Detect which cell encompasses the target text, then output its (x, y) center coordinate. 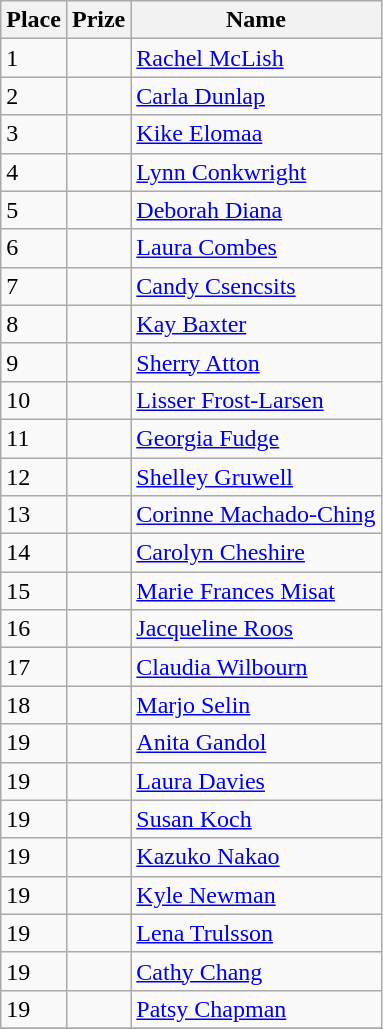
7 (34, 286)
Sherry Atton (256, 362)
Kay Baxter (256, 324)
Cathy Chang (256, 971)
17 (34, 667)
14 (34, 553)
8 (34, 324)
12 (34, 477)
9 (34, 362)
Prize (98, 20)
2 (34, 96)
Kyle Newman (256, 895)
Laura Combes (256, 248)
Marie Frances Misat (256, 591)
Marjo Selin (256, 705)
Corinne Machado-Ching (256, 515)
11 (34, 438)
Lena Trulsson (256, 933)
5 (34, 210)
Shelley Gruwell (256, 477)
Lisser Frost-Larsen (256, 400)
Candy Csencsits (256, 286)
Laura Davies (256, 781)
Rachel McLish (256, 58)
15 (34, 591)
Anita Gandol (256, 743)
Georgia Fudge (256, 438)
6 (34, 248)
13 (34, 515)
Lynn Conkwright (256, 172)
16 (34, 629)
Claudia Wilbourn (256, 667)
Carla Dunlap (256, 96)
Jacqueline Roos (256, 629)
Place (34, 20)
Kike Elomaa (256, 134)
Carolyn Cheshire (256, 553)
Name (256, 20)
Patsy Chapman (256, 1009)
Deborah Diana (256, 210)
3 (34, 134)
Kazuko Nakao (256, 857)
1 (34, 58)
10 (34, 400)
Susan Koch (256, 819)
18 (34, 705)
4 (34, 172)
